Provide the [x, y] coordinate of the cell's center where the given text is located.  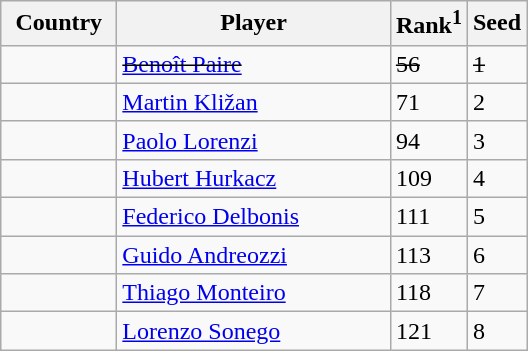
Benoît Paire [254, 64]
Guido Andreozzi [254, 255]
Thiago Monteiro [254, 293]
Paolo Lorenzi [254, 140]
113 [428, 255]
111 [428, 217]
2 [496, 102]
Country [59, 24]
7 [496, 293]
6 [496, 255]
56 [428, 64]
71 [428, 102]
109 [428, 178]
Rank1 [428, 24]
Hubert Hurkacz [254, 178]
118 [428, 293]
Player [254, 24]
Martin Kližan [254, 102]
8 [496, 331]
Federico Delbonis [254, 217]
Lorenzo Sonego [254, 331]
121 [428, 331]
4 [496, 178]
5 [496, 217]
1 [496, 64]
3 [496, 140]
94 [428, 140]
Seed [496, 24]
